Find where the given text appears and provide that cell's center as [x, y] coordinate. 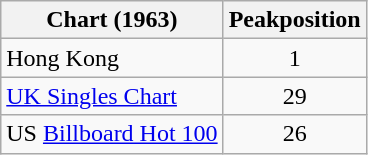
Chart (1963) [112, 20]
29 [294, 96]
26 [294, 134]
Peakposition [294, 20]
US Billboard Hot 100 [112, 134]
Hong Kong [112, 58]
UK Singles Chart [112, 96]
1 [294, 58]
